Return the [X, Y] coordinate for the center point of the cell that contains the specified text.  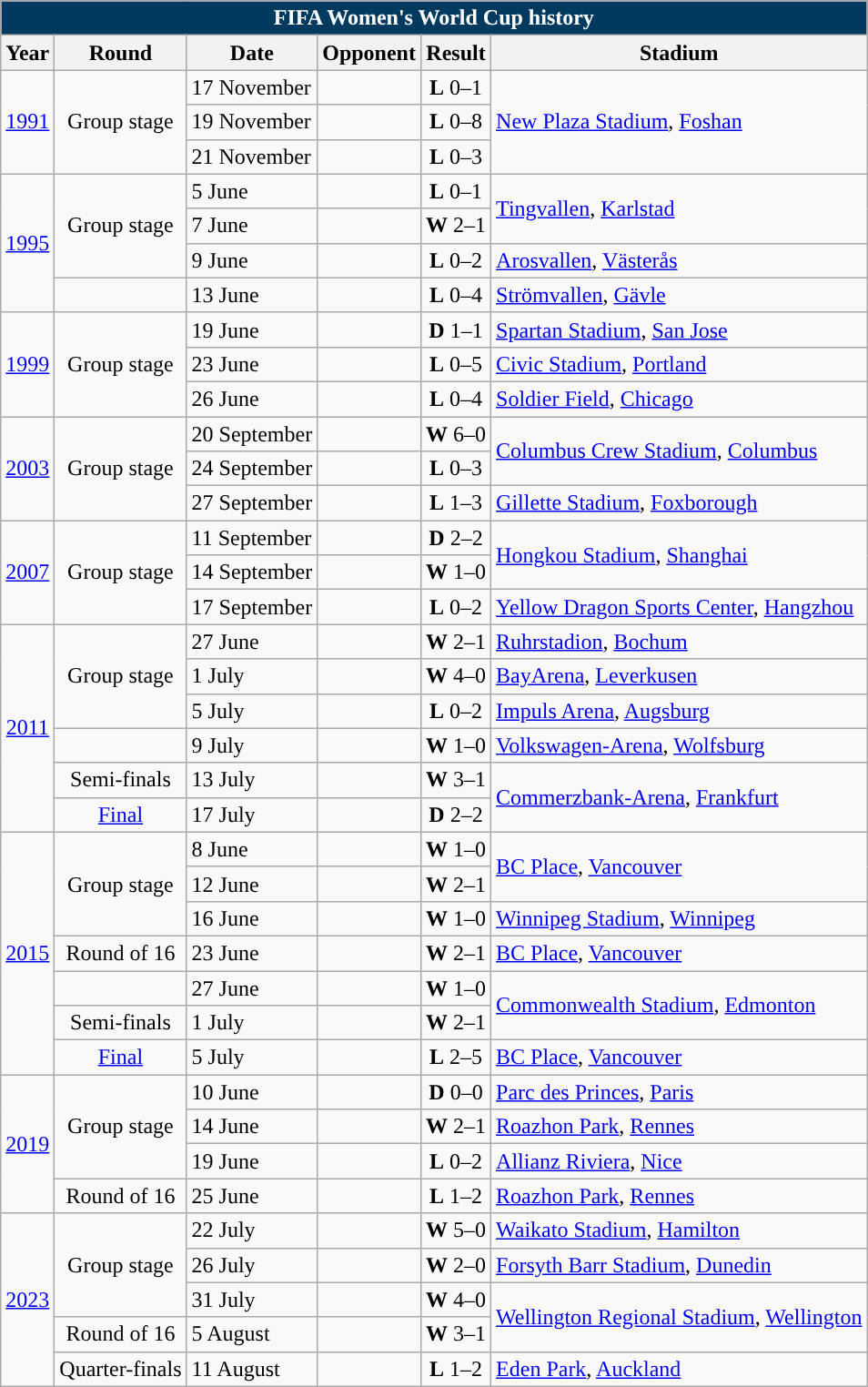
FIFA Women's World Cup history [434, 18]
Stadium [679, 53]
Arosvallen, Västerås [679, 260]
Soldier Field, Chicago [679, 399]
27 September [252, 503]
New Plaza Stadium, Foshan [679, 122]
Forsyth Barr Stadium, Dunedin [679, 1265]
11 August [252, 1369]
7 June [252, 226]
2023 [27, 1300]
Yellow Dragon Sports Center, Hangzhou [679, 607]
D 0–0 [455, 1092]
13 July [252, 780]
Strömvallen, Gävle [679, 295]
1999 [27, 364]
2015 [27, 953]
5 August [252, 1334]
9 July [252, 745]
2019 [27, 1144]
Eden Park, Auckland [679, 1369]
Parc des Princes, Paris [679, 1092]
17 July [252, 815]
17 November [252, 87]
Winnipeg Stadium, Winnipeg [679, 918]
Gillette Stadium, Foxborough [679, 503]
Result [455, 53]
8 June [252, 849]
21 November [252, 157]
20 September [252, 434]
14 June [252, 1127]
1991 [27, 122]
Commerzbank-Arena, Frankfurt [679, 797]
11 September [252, 538]
Impuls Arena, Augsburg [679, 711]
W 2–0 [455, 1265]
19 November [252, 122]
Hongkou Stadium, Shanghai [679, 555]
W 5–0 [455, 1230]
Opponent [369, 53]
Wellington Regional Stadium, Wellington [679, 1317]
26 June [252, 399]
Quarter-finals [120, 1369]
Columbus Crew Stadium, Columbus [679, 451]
5 June [252, 191]
2011 [27, 728]
9 June [252, 260]
26 July [252, 1265]
25 June [252, 1196]
L 2–5 [455, 1058]
L 1–3 [455, 503]
Spartan Stadium, San Jose [679, 329]
L 0–8 [455, 122]
13 June [252, 295]
Year [27, 53]
2003 [27, 469]
31 July [252, 1300]
Ruhrstadion, Bochum [679, 642]
L 0–5 [455, 364]
24 September [252, 469]
Volkswagen-Arena, Wolfsburg [679, 745]
1995 [27, 243]
Civic Stadium, Portland [679, 364]
Commonwealth Stadium, Edmonton [679, 1005]
22 July [252, 1230]
BayArena, Leverkusen [679, 676]
14 September [252, 572]
Allianz Riviera, Nice [679, 1161]
D 1–1 [455, 329]
W 6–0 [455, 434]
Tingvallen, Karlstad [679, 208]
10 June [252, 1092]
Date [252, 53]
2007 [27, 572]
16 June [252, 918]
Round [120, 53]
17 September [252, 607]
Waikato Stadium, Hamilton [679, 1230]
12 June [252, 884]
